For the text-containing cell, return its midpoint in (X, Y) coordinate format. 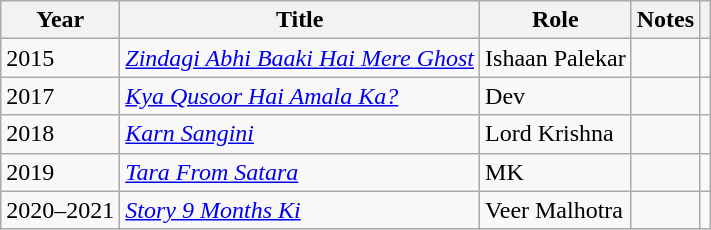
2019 (60, 172)
2015 (60, 58)
Title (300, 20)
Kya Qusoor Hai Amala Ka? (300, 96)
Karn Sangini (300, 134)
Role (556, 20)
2018 (60, 134)
Dev (556, 96)
Veer Malhotra (556, 210)
Lord Krishna (556, 134)
Zindagi Abhi Baaki Hai Mere Ghost (300, 58)
Ishaan Palekar (556, 58)
2017 (60, 96)
Year (60, 20)
MK (556, 172)
2020–2021 (60, 210)
Notes (665, 20)
Story 9 Months Ki (300, 210)
Tara From Satara (300, 172)
